Determine the (X, Y) coordinate at the center of the cell enclosing the given text.  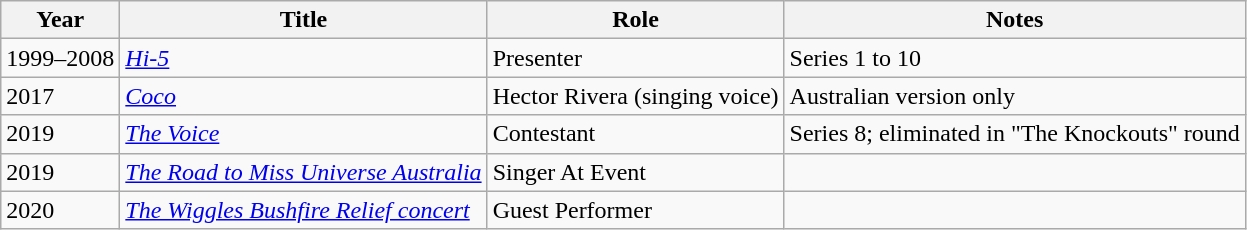
Presenter (636, 58)
Hector Rivera (singing voice) (636, 96)
1999–2008 (60, 58)
Title (304, 20)
Series 1 to 10 (1014, 58)
Singer At Event (636, 172)
Hi-5 (304, 58)
2017 (60, 96)
Coco (304, 96)
Notes (1014, 20)
The Voice (304, 134)
The Road to Miss Universe Australia (304, 172)
Guest Performer (636, 210)
Year (60, 20)
Role (636, 20)
Contestant (636, 134)
2020 (60, 210)
Series 8; eliminated in "The Knockouts" round (1014, 134)
The Wiggles Bushfire Relief concert (304, 210)
Australian version only (1014, 96)
